Extract the [X, Y] coordinate from the center of the cell holding the provided text.  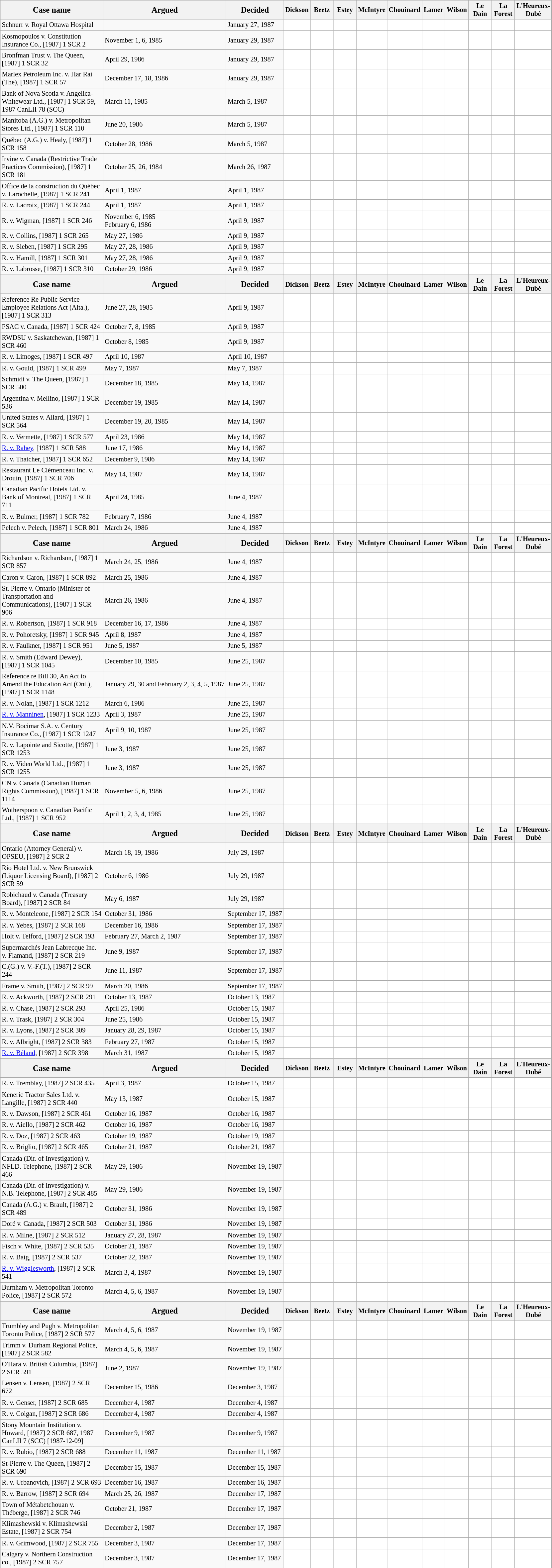
Schnurr v. Royal Ottawa Hospital [52, 25]
R. v. Nolan, [1987] 1 SCR 1212 [52, 703]
R. v. Briglio, [1987] 2 SCR 465 [52, 1147]
June 17, 1986 [165, 448]
R. v. Limoges, [1987] 1 SCR 497 [52, 357]
Canada (Dir. of Investigation) v. N.B. Telephone, [1987] 2 SCR 485 [52, 1190]
R. v. Vermette, [1987] 1 SCR 577 [52, 437]
November 5, 6, 1986 [165, 791]
March 3, 4, 1987 [165, 1273]
R. v. Robertson, [1987] 1 SCR 918 [52, 624]
November 1, 6, 1985 [165, 40]
June 25, 1986 [165, 1020]
Town of Métabetchouan v. Théberge, [1987] 2 SCR 746 [52, 1509]
St. Pierre v. Ontario (Minister of Transportation and Communications), [1987] 1 SCR 906 [52, 600]
R. v. Smith (Edward Dewey), [1987] 1 SCR 1045 [52, 661]
R. v. Wigglesworth, [1987] 2 SCR 541 [52, 1273]
R. v. Chase, [1987] 2 SCR 293 [52, 1008]
Lensen v. Lensen, [1987] 2 SCR 672 [52, 1387]
April 24, 1985 [165, 497]
R. v. Wigman, [1987] 1 SCR 246 [52, 221]
June 27, 28, 1985 [165, 307]
Holt v. Telford, [1987] 2 SCR 193 [52, 936]
December 16, 17, 1986 [165, 624]
December 18, 1985 [165, 383]
Irvine v. Canada (Restrictive Trade Practices Commission), [1987] 1 SCR 181 [52, 167]
Fisch v. White, [1987] 2 SCR 535 [52, 1246]
February 27, March 2, 1987 [165, 936]
April 29, 1986 [165, 59]
December 2, 1987 [165, 1528]
January 27, 28, 1987 [165, 1235]
March 18, 19, 1986 [165, 853]
R. v. Dawson, [1987] 2 SCR 461 [52, 1114]
February 27, 1987 [165, 1042]
O'Hara v. British Columbia, [1987] 2 SCR 591 [52, 1368]
R. v. Manninen, [1987] 1 SCR 1233 [52, 715]
United States v. Allard, [1987] 1 SCR 564 [52, 422]
R. v. Hamill, [1987] 1 SCR 301 [52, 258]
Trimm v. Durham Regional Police, [1987] 2 SCR 582 [52, 1349]
June 2, 1987 [165, 1368]
Robichaud v. Canada (Treasury Board), [1987] 2 SCR 84 [52, 899]
January 28, 29, 1987 [165, 1030]
October 7, 8, 1985 [165, 327]
December 19, 20, 1985 [165, 422]
Trumbley and Pugh v. Metropolitan Toronto Police, [1987] 2 SCR 577 [52, 1330]
R. v. Thatcher, [1987] 1 SCR 652 [52, 459]
R. v. Rubio, [1987] 2 SCR 688 [52, 1452]
Schmidt v. The Queen, [1987] 1 SCR 500 [52, 383]
C.(G.) v. V.-F.(T.), [1987] 2 SCR 244 [52, 971]
Calgary v. Northern Construction co., [1987] 2 SCR 757 [52, 1558]
March 25, 1986 [165, 577]
R. v. Sieben, [1987] 1 SCR 295 [52, 247]
March 24, 1986 [165, 528]
R. v. Lacroix, [1987] 1 SCR 244 [52, 205]
Canada (A.G.) v. Brault, [1987] 2 SCR 489 [52, 1209]
May 13, 1987 [165, 1099]
April 25, 1986 [165, 1008]
R. v. Béland, [1987] 2 SCR 398 [52, 1053]
Frame v. Smith, [1987] 2 SCR 99 [52, 986]
R. v. Yebes, [1987] 2 SCR 168 [52, 925]
March 20, 1986 [165, 986]
March 25, 26, 1987 [165, 1494]
Bronfman Trust v. The Queen, [1987] 1 SCR 32 [52, 59]
R. v. Milne, [1987] 2 SCR 512 [52, 1235]
October 28, 1986 [165, 144]
R. v. Albright, [1987] 2 SCR 383 [52, 1042]
May 27, 1986 [165, 236]
October 25, 26, 1984 [165, 167]
PSAC v. Canada, [1987] 1 SCR 424 [52, 327]
R. v. Rahey, [1987] 1 SCR 588 [52, 448]
Canada (Dir. of Investigation) v. NFLD. Telephone, [1987] 2 SCR 466 [52, 1166]
Restaurant Le Clémenceau Inc. v. Drouin, [1987] 1 SCR 706 [52, 474]
R. v. Faulkner, [1987] 1 SCR 951 [52, 646]
R. v. Baig, [1987] 2 SCR 537 [52, 1257]
R. v. Collins, [1987] 1 SCR 265 [52, 236]
April 23, 1986 [165, 437]
June 9, 1987 [165, 951]
CN v. Canada (Canadian Human Rights Commission), [1987] 1 SCR 1114 [52, 791]
Caron v. Caron, [1987] 1 SCR 892 [52, 577]
Kosmopoulos v. Constitution Insurance Co., [1987] 1 SCR 2 [52, 40]
R. v. Grimwood, [1987] 2 SCR 755 [52, 1543]
November 6, 1985February 6, 1986 [165, 221]
March 26, 1987 [255, 167]
January 27, 1987 [255, 25]
May 6, 1987 [165, 899]
April 9, 10, 1987 [165, 730]
R. v. Monteleone, [1987] 2 SCR 154 [52, 914]
Canadian Pacific Hotels Ltd. v. Bank of Montreal, [1987] 1 SCR 711 [52, 497]
R. v. Gould, [1987] 1 SCR 499 [52, 368]
October 6, 1986 [165, 876]
December 9, 1986 [165, 459]
R. v. Aiello, [1987] 2 SCR 462 [52, 1125]
Québec (A.G.) v. Healy, [1987] 1 SCR 158 [52, 144]
Office de la construction du Québec v. Larochelle, [1987] 1 SCR 241 [52, 190]
R. v. Video World Ltd., [1987] 1 SCR 1255 [52, 768]
Wotherspoon v. Canadian Pacific Ltd., [1987] 1 SCR 952 [52, 814]
Doré v. Canada, [1987] 2 SCR 503 [52, 1224]
N.V. Bocimar S.A. v. Century Insurance Co., [1987] 1 SCR 1247 [52, 730]
Argentina v. Mellino, [1987] 1 SCR 536 [52, 402]
March 26, 1986 [165, 600]
Reference Re Public Service Employee Relations Act (Alta.), [1987] 1 SCR 313 [52, 307]
Rio Hotel Ltd. v. New Brunswick (Liquor Licensing Board), [1987] 2 SCR 59 [52, 876]
St-Pierre v. The Queen, [1987] 2 SCR 690 [52, 1467]
December 16, 1986 [165, 925]
March 31, 1987 [165, 1053]
R. v. Pohoretsky, [1987] 1 SCR 945 [52, 635]
Klimashewski v. Klimashewski Estate, [1987] 2 SCR 754 [52, 1528]
Reference re Bill 30, An Act to Amend the Education Act (Ont.), [1987] 1 SCR 1148 [52, 684]
RWDSU v. Saskatchewan, [1987] 1 SCR 460 [52, 342]
December 15, 1986 [165, 1387]
October 29, 1986 [165, 269]
R. v. Lyons, [1987] 2 SCR 309 [52, 1030]
Richardson v. Richardson, [1987] 1 SCR 857 [52, 562]
March 6, 1986 [165, 703]
R. v. Tremblay, [1987] 2 SCR 435 [52, 1083]
R. v. Trask, [1987] 2 SCR 304 [52, 1020]
R. v. Urbanovich, [1987] 2 SCR 693 [52, 1482]
Pelech v. Pelech, [1987] 1 SCR 801 [52, 528]
Keneric Tractor Sales Ltd. v. Langille, [1987] 2 SCR 440 [52, 1099]
February 7, 1986 [165, 517]
R. v. Genser, [1987] 2 SCR 685 [52, 1403]
R. v. Barrow, [1987] 2 SCR 694 [52, 1494]
R. v. Colgan, [1987] 2 SCR 686 [52, 1414]
December 17, 18, 1986 [165, 78]
March 24, 25, 1986 [165, 562]
December 10, 1985 [165, 661]
Burnham v. Metropolitan Toronto Police, [1987] 2 SCR 572 [52, 1292]
October 22, 1987 [165, 1257]
January 29, 30 and February 2, 3, 4, 5, 1987 [165, 684]
Supermarchés Jean Labrecque Inc. v. Flamand, [1987] 2 SCR 219 [52, 951]
R. v. Doz, [1987] 2 SCR 463 [52, 1136]
R. v. Bulmer, [1987] 1 SCR 782 [52, 517]
April 1, 2, 3, 4, 1985 [165, 814]
Manitoba (A.G.) v. Metropolitan Stores Ltd., [1987] 1 SCR 110 [52, 125]
June 11, 1987 [165, 971]
December 19, 1985 [165, 402]
April 8, 1987 [165, 635]
R. v. Labrosse, [1987] 1 SCR 310 [52, 269]
October 8, 1985 [165, 342]
R. v. Ackworth, [1987] 2 SCR 291 [52, 997]
Marlex Petroleum Inc. v. Har Rai (The), [1987] 1 SCR 57 [52, 78]
Stony Mountain Institution v. Howard, [1987] 2 SCR 687, 1987 CanLII 7 (SCC) [1987-12-09] [52, 1433]
Bank of Nova Scotia v. Angelica-Whitewear Ltd., [1987] 1 SCR 59, 1987 CanLII 78 (SCC) [52, 102]
March 11, 1985 [165, 102]
June 20, 1986 [165, 125]
R. v. Lapointe and Sicotte, [1987] 1 SCR 1253 [52, 749]
Ontario (Attorney General) v. OPSEU, [1987] 2 SCR 2 [52, 853]
